Return (X, Y) of the center of cell containing provided text 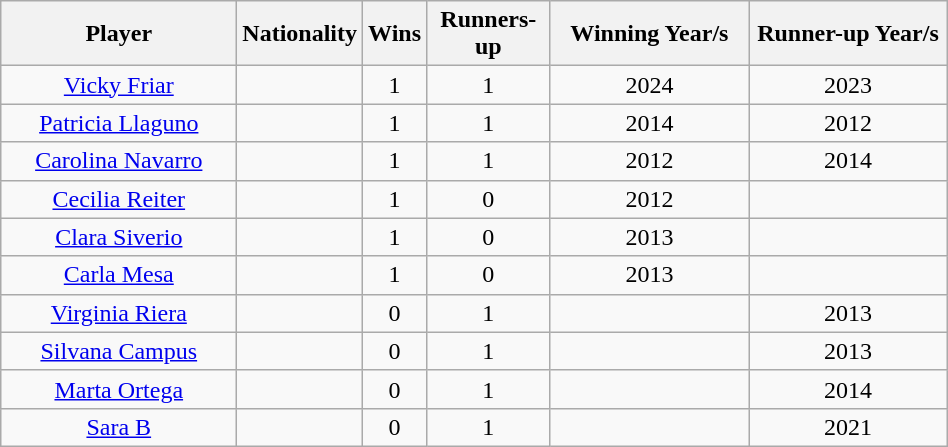
Vicky Friar (119, 85)
Virginia Riera (119, 313)
Carla Mesa (119, 275)
Silvana Campus (119, 351)
2024 (650, 85)
Player (119, 34)
Nationality (300, 34)
2023 (848, 85)
Carolina Navarro (119, 161)
Sara B (119, 427)
Runner-up Year/s (848, 34)
Wins (395, 34)
Clara Siverio (119, 237)
Marta Ortega (119, 389)
Cecilia Reiter (119, 199)
2021 (848, 427)
Runners-up (489, 34)
Winning Year/s (650, 34)
Patricia Llaguno (119, 123)
